Locate the cell with the specified text and output its (x, y) center coordinate. 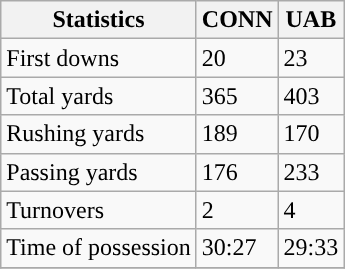
30:27 (237, 248)
First downs (99, 58)
Passing yards (99, 172)
Turnovers (99, 210)
29:33 (311, 248)
UAB (311, 20)
170 (311, 134)
Rushing yards (99, 134)
4 (311, 210)
CONN (237, 20)
20 (237, 58)
233 (311, 172)
365 (237, 96)
23 (311, 58)
Time of possession (99, 248)
Statistics (99, 20)
189 (237, 134)
2 (237, 210)
176 (237, 172)
Total yards (99, 96)
403 (311, 96)
